Locate the cell with the specified text and output its (X, Y) center coordinate. 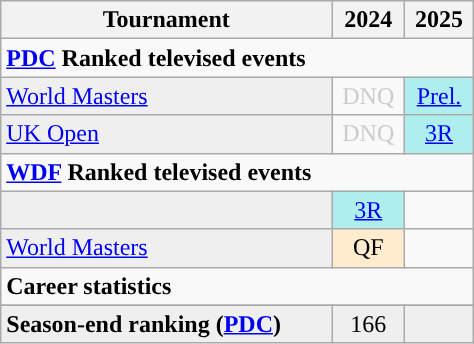
2025 (439, 20)
UK Open (166, 134)
Career statistics (237, 286)
PDC Ranked televised events (237, 58)
2024 (368, 20)
QF (368, 248)
WDF Ranked televised events (237, 172)
Tournament (166, 20)
Prel. (439, 96)
166 (368, 324)
Season-end ranking (PDC) (166, 324)
